Locate the cell with the specified text and output its [x, y] center coordinate. 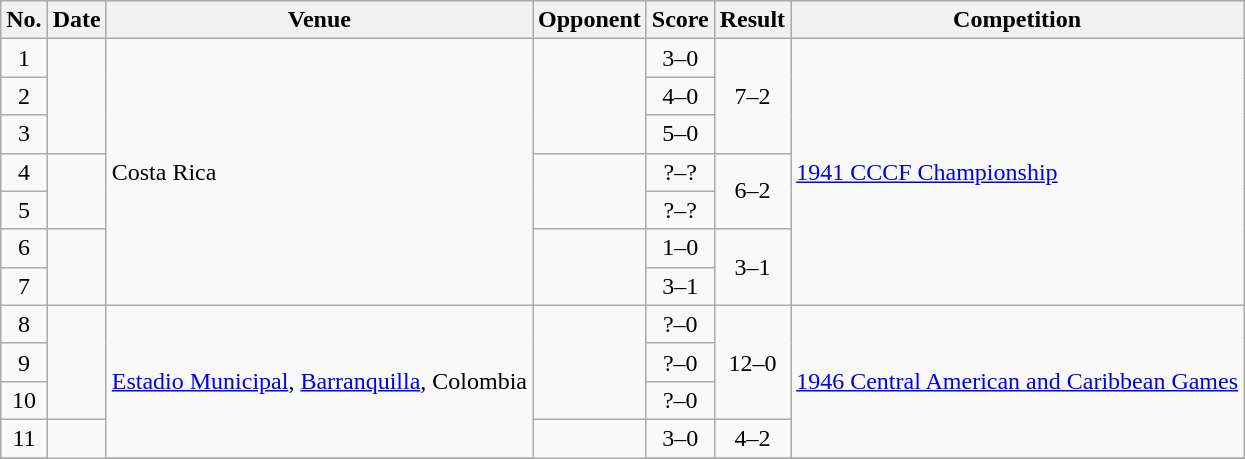
2 [24, 96]
7–2 [752, 96]
8 [24, 324]
Estadio Municipal, Barranquilla, Colombia [319, 381]
4–0 [680, 96]
6–2 [752, 191]
1–0 [680, 248]
4–2 [752, 438]
10 [24, 400]
3 [24, 134]
1946 Central American and Caribbean Games [1018, 381]
Costa Rica [319, 172]
Score [680, 20]
9 [24, 362]
12–0 [752, 362]
5–0 [680, 134]
5 [24, 210]
1 [24, 58]
4 [24, 172]
7 [24, 286]
Venue [319, 20]
6 [24, 248]
Date [76, 20]
Competition [1018, 20]
Result [752, 20]
Opponent [590, 20]
1941 CCCF Championship [1018, 172]
No. [24, 20]
11 [24, 438]
